Output the (x, y) coordinate of the center of the cell containing the given text.  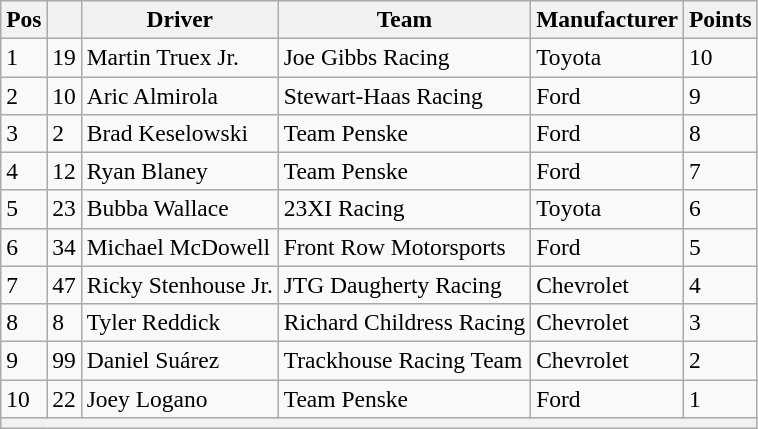
Stewart-Haas Racing (404, 95)
Tyler Reddick (180, 322)
Michael McDowell (180, 247)
Points (720, 19)
Joey Logano (180, 398)
Pos (24, 19)
23XI Racing (404, 209)
Joe Gibbs Racing (404, 57)
23 (64, 209)
Brad Keselowski (180, 133)
47 (64, 285)
22 (64, 398)
99 (64, 360)
19 (64, 57)
Ricky Stenhouse Jr. (180, 285)
Trackhouse Racing Team (404, 360)
34 (64, 247)
Martin Truex Jr. (180, 57)
JTG Daugherty Racing (404, 285)
Aric Almirola (180, 95)
Bubba Wallace (180, 209)
12 (64, 171)
Front Row Motorsports (404, 247)
Richard Childress Racing (404, 322)
Team (404, 19)
Daniel Suárez (180, 360)
Manufacturer (608, 19)
Driver (180, 19)
Ryan Blaney (180, 171)
